Find where the given text appears and provide that cell's center as (x, y) coordinate. 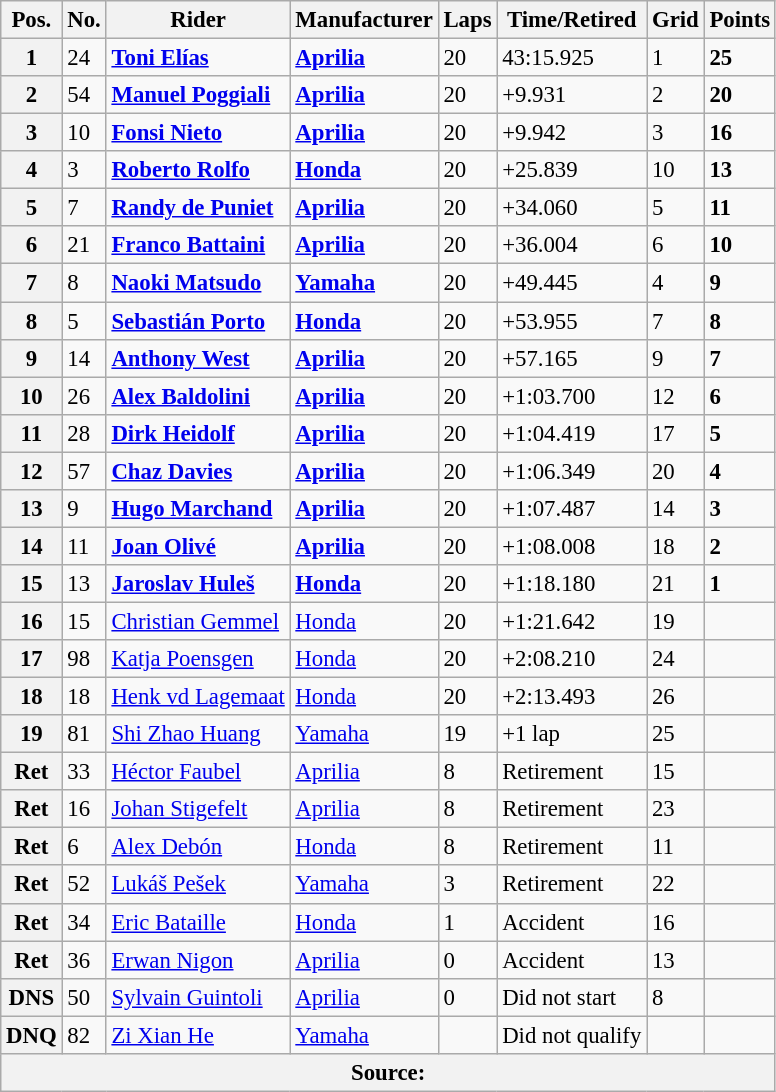
+57.165 (572, 358)
43:15.925 (572, 58)
Eric Bataille (198, 922)
+1:07.487 (572, 509)
Anthony West (198, 358)
Sylvain Guintoli (198, 997)
Did not start (572, 997)
81 (84, 734)
+1 lap (572, 734)
+1:03.700 (572, 396)
Rider (198, 20)
Alex Debón (198, 847)
Katja Poensgen (198, 659)
Jaroslav Huleš (198, 584)
Grid (676, 20)
+1:06.349 (572, 471)
33 (84, 772)
Héctor Faubel (198, 772)
Toni Elías (198, 58)
57 (84, 471)
+1:08.008 (572, 546)
+1:21.642 (572, 621)
Johan Stigefelt (198, 809)
54 (84, 95)
Chaz Davies (198, 471)
Hugo Marchand (198, 509)
Joan Olivé (198, 546)
Erwan Nigon (198, 960)
DNS (32, 997)
Pos. (32, 20)
Shi Zhao Huang (198, 734)
Laps (468, 20)
+49.445 (572, 283)
Time/Retired (572, 20)
Roberto Rolfo (198, 170)
DNQ (32, 1035)
Lukáš Pešek (198, 885)
36 (84, 960)
+1:18.180 (572, 584)
Christian Gemmel (198, 621)
Source: (388, 1073)
+9.931 (572, 95)
52 (84, 885)
+25.839 (572, 170)
50 (84, 997)
+53.955 (572, 321)
+36.004 (572, 245)
Sebastián Porto (198, 321)
82 (84, 1035)
Naoki Matsudo (198, 283)
+2:08.210 (572, 659)
+34.060 (572, 208)
23 (676, 809)
Randy de Puniet (198, 208)
Manufacturer (364, 20)
28 (84, 433)
34 (84, 922)
Manuel Poggiali (198, 95)
98 (84, 659)
Fonsi Nieto (198, 133)
+9.942 (572, 133)
Points (740, 20)
+1:04.419 (572, 433)
Dirk Heidolf (198, 433)
Zi Xian He (198, 1035)
Henk vd Lagemaat (198, 697)
+2:13.493 (572, 697)
No. (84, 20)
Alex Baldolini (198, 396)
22 (676, 885)
Did not qualify (572, 1035)
Franco Battaini (198, 245)
